Determine the [x, y] coordinate at the center of the cell enclosing the given text.  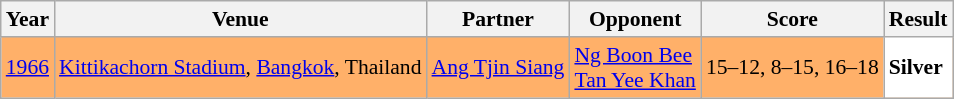
Year [28, 19]
1966 [28, 68]
Venue [240, 19]
Ng Boon Bee Tan Yee Khan [635, 68]
Partner [498, 19]
Score [792, 19]
Result [918, 19]
Kittikachorn Stadium, Bangkok, Thailand [240, 68]
Opponent [635, 19]
Silver [918, 68]
15–12, 8–15, 16–18 [792, 68]
Ang Tjin Siang [498, 68]
